Return (x, y) of the center of cell containing provided text 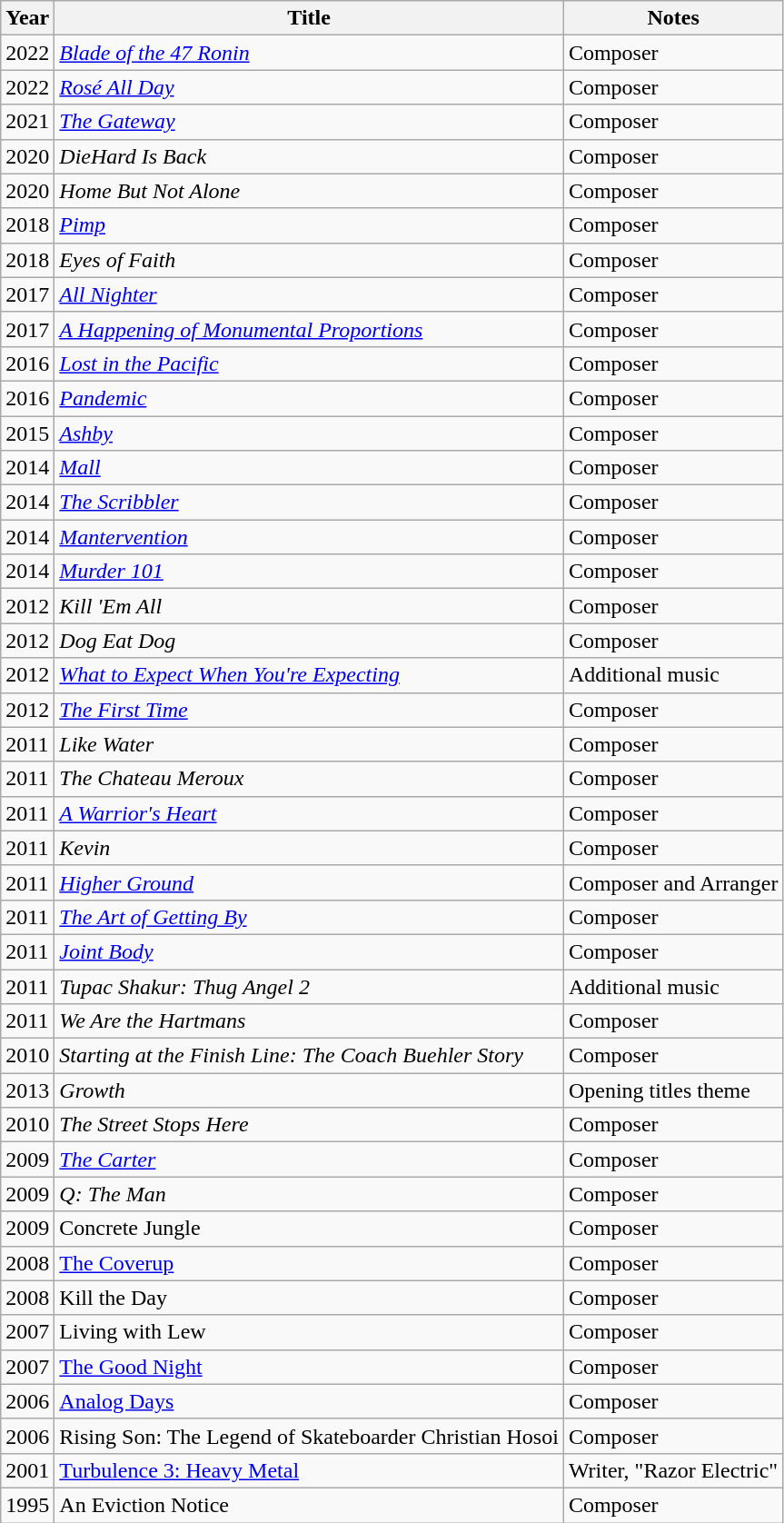
We Are the Hartmans (309, 1021)
The Gateway (309, 122)
Year (27, 18)
2021 (27, 122)
A Happening of Monumental Proportions (309, 329)
The Art of Getting By (309, 917)
Mall (309, 468)
Kill the Day (309, 1298)
Opening titles theme (673, 1090)
Joint Body (309, 951)
Kill 'Em All (309, 606)
All Nighter (309, 294)
The Coverup (309, 1263)
The Scribbler (309, 503)
Mantervention (309, 537)
Like Water (309, 744)
Kevin (309, 848)
The Good Night (309, 1367)
Title (309, 18)
Murder 101 (309, 572)
What to Expect When You're Expecting (309, 675)
Notes (673, 18)
The First Time (309, 710)
A Warrior's Heart (309, 813)
Rising Son: The Legend of Skateboarder Christian Hosoi (309, 1436)
Writer, "Razor Electric" (673, 1470)
DieHard Is Back (309, 156)
Eyes of Faith (309, 260)
Rosé All Day (309, 87)
Q: The Man (309, 1194)
Dog Eat Dog (309, 641)
Living with Lew (309, 1332)
Starting at the Finish Line: The Coach Buehler Story (309, 1056)
Turbulence 3: Heavy Metal (309, 1470)
2013 (27, 1090)
Lost in the Pacific (309, 363)
2015 (27, 433)
Home But Not Alone (309, 191)
The Chateau Meroux (309, 779)
Ashby (309, 433)
Pandemic (309, 398)
The Street Stops Here (309, 1125)
An Eviction Notice (309, 1505)
2001 (27, 1470)
Tupac Shakur: Thug Angel 2 (309, 986)
Pimp (309, 225)
Composer and Arranger (673, 882)
Blade of the 47 Ronin (309, 53)
1995 (27, 1505)
Higher Ground (309, 882)
Growth (309, 1090)
Analog Days (309, 1401)
Concrete Jungle (309, 1229)
The Carter (309, 1160)
